Detect which cell encompasses the target text, then output its (X, Y) center coordinate. 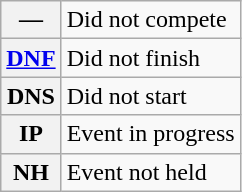
NH (31, 172)
DNF (31, 58)
Event in progress (150, 134)
— (31, 20)
Event not held (150, 172)
Did not start (150, 96)
DNS (31, 96)
IP (31, 134)
Did not compete (150, 20)
Did not finish (150, 58)
